Return the (X, Y) coordinate for the center point of the cell that contains the specified text.  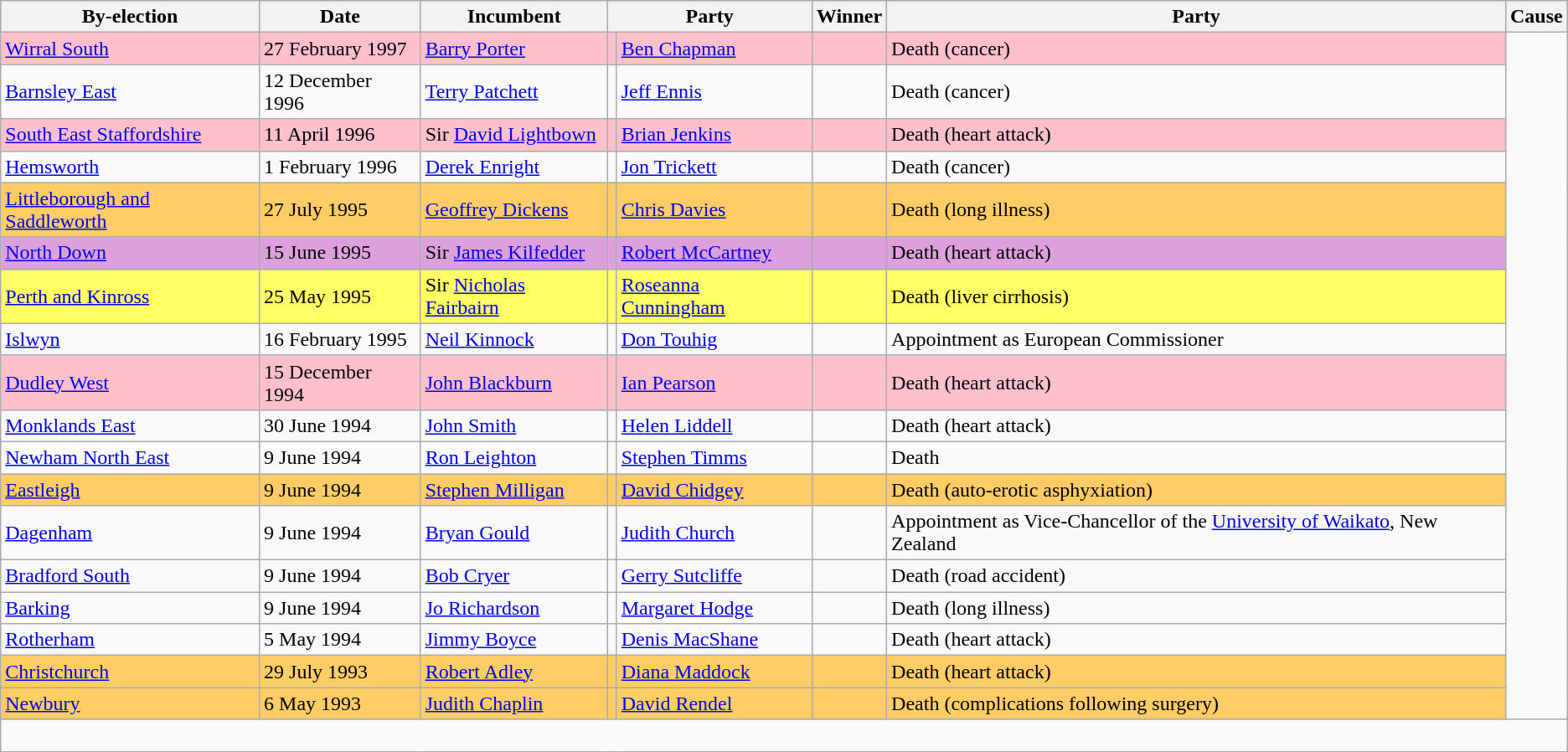
John Smith (514, 425)
Jo Richardson (514, 608)
16 February 1995 (340, 339)
Jimmy Boyce (514, 640)
15 June 1995 (340, 253)
Derek Enright (514, 167)
Cause (1536, 17)
29 July 1993 (340, 672)
Death (auto-erotic asphyxiation) (1196, 490)
Judith Church (714, 533)
Neil Kinnock (514, 339)
Death (road accident) (1196, 576)
Judith Chaplin (514, 703)
Jon Trickett (714, 167)
Sir James Kilfedder (514, 253)
Helen Liddell (714, 425)
12 December 1996 (340, 92)
Ron Leighton (514, 457)
Bradford South (131, 576)
Ian Pearson (714, 382)
Diana Maddock (714, 672)
David Chidgey (714, 490)
South East Staffordshire (131, 135)
Winner (849, 17)
6 May 1993 (340, 703)
Islwyn (131, 339)
Bryan Gould (514, 533)
Dudley West (131, 382)
Date (340, 17)
Wirral South (131, 49)
Dagenham (131, 533)
Sir David Lightbown (514, 135)
Barking (131, 608)
Sir Nicholas Fairbairn (514, 296)
Terry Patchett (514, 92)
Appointment as Vice-Chancellor of the University of Waikato, New Zealand (1196, 533)
By-election (131, 17)
11 April 1996 (340, 135)
North Down (131, 253)
Monklands East (131, 425)
Littleborough and Saddleworth (131, 209)
Ben Chapman (714, 49)
27 July 1995 (340, 209)
Robert Adley (514, 672)
Roseanna Cunningham (714, 296)
Newbury (131, 703)
Margaret Hodge (714, 608)
Robert McCartney (714, 253)
Denis MacShane (714, 640)
Jeff Ennis (714, 92)
Eastleigh (131, 490)
Brian Jenkins (714, 135)
Stephen Milligan (514, 490)
Stephen Timms (714, 457)
1 February 1996 (340, 167)
Death (1196, 457)
Chris Davies (714, 209)
Christchurch (131, 672)
Rotherham (131, 640)
25 May 1995 (340, 296)
Appointment as European Commissioner (1196, 339)
Hemsworth (131, 167)
Bob Cryer (514, 576)
Death (liver cirrhosis) (1196, 296)
Geoffrey Dickens (514, 209)
Don Touhig (714, 339)
Barry Porter (514, 49)
Death (complications following surgery) (1196, 703)
John Blackburn (514, 382)
5 May 1994 (340, 640)
Newham North East (131, 457)
Incumbent (514, 17)
15 December 1994 (340, 382)
David Rendel (714, 703)
27 February 1997 (340, 49)
Gerry Sutcliffe (714, 576)
Barnsley East (131, 92)
Perth and Kinross (131, 296)
30 June 1994 (340, 425)
